Provide the [X, Y] coordinate of the cell's center where the given text is located.  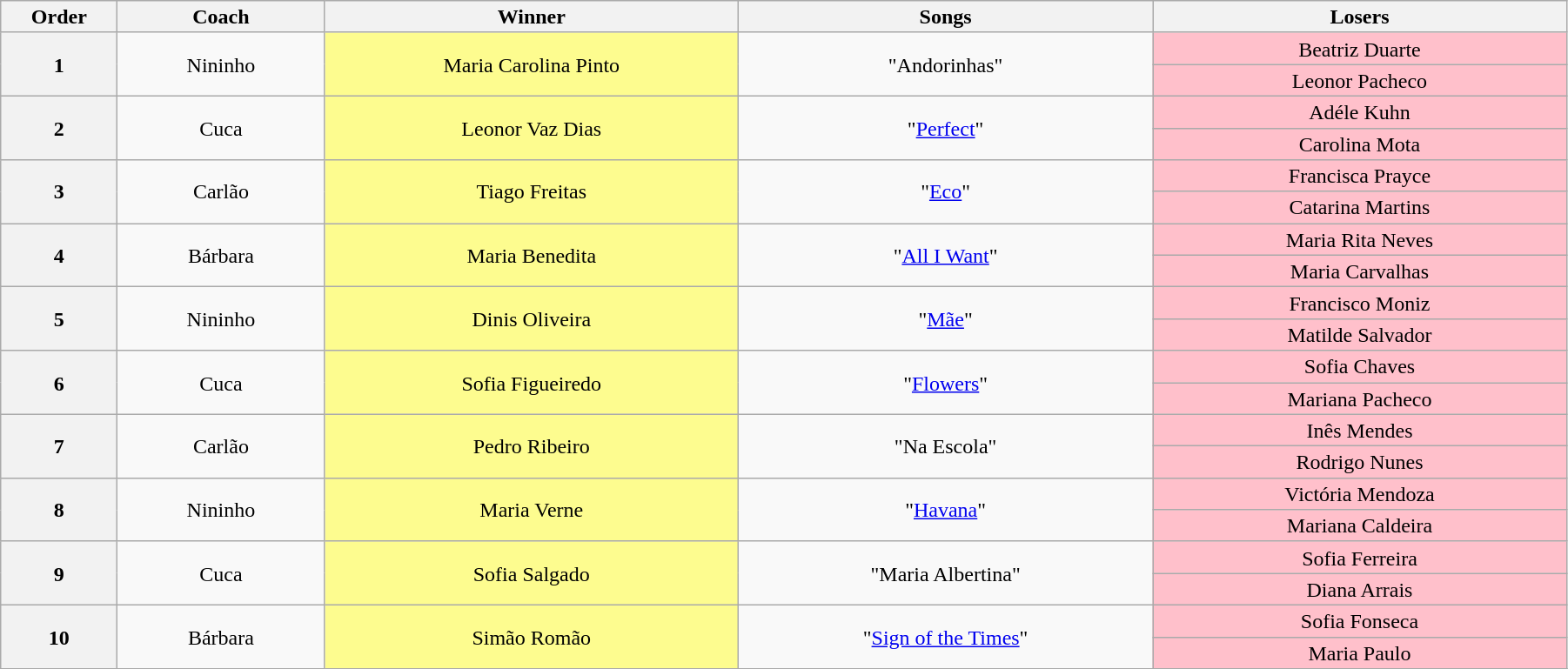
9 [59, 572]
8 [59, 510]
3 [59, 191]
Sofia Chaves [1360, 367]
"All I Want" [946, 256]
Simão Romão [532, 637]
Victória Mendoza [1360, 494]
Coach [221, 17]
Adéle Kuhn [1360, 111]
Francisco Moniz [1360, 303]
Mariana Pacheco [1360, 398]
Matilde Salvador [1360, 334]
Inês Mendes [1360, 430]
Mariana Caldeira [1360, 525]
Songs [946, 17]
2 [59, 127]
Leonor Pacheco [1360, 80]
"Maria Albertina" [946, 572]
Order [59, 17]
Catarina Martins [1360, 207]
Sofia Fonseca [1360, 621]
Beatriz Duarte [1360, 49]
Dinis Oliveira [532, 318]
Maria Paulo [1360, 652]
Pedro Ribeiro [532, 445]
"Sign of the Times" [946, 637]
"Andorinhas" [946, 64]
Carolina Mota [1360, 144]
Rodrigo Nunes [1360, 463]
"Flowers" [946, 383]
Sofia Ferreira [1360, 557]
Maria Verne [532, 510]
Sofia Figueiredo [532, 383]
Tiago Freitas [532, 191]
10 [59, 637]
"Na Escola" [946, 445]
Maria Carvalhas [1360, 271]
"Eco" [946, 191]
5 [59, 318]
"Mãe" [946, 318]
7 [59, 445]
Losers [1360, 17]
4 [59, 256]
Leonor Vaz Dias [532, 127]
Winner [532, 17]
Sofia Salgado [532, 572]
Francisca Prayce [1360, 176]
Diana Arrais [1360, 590]
Maria Carolina Pinto [532, 64]
"Havana" [946, 510]
6 [59, 383]
"Perfect" [946, 127]
1 [59, 64]
Maria Rita Neves [1360, 240]
Maria Benedita [532, 256]
